Identify which cell holds the provided text, then report its (x, y) central coordinate. 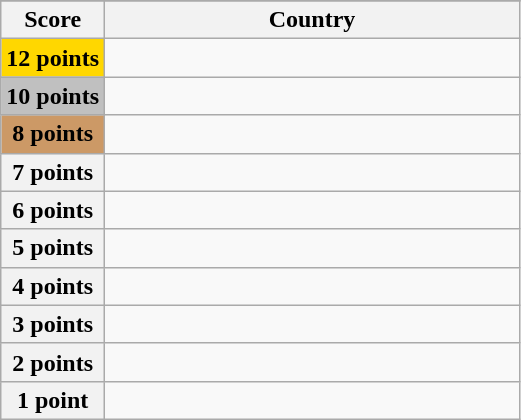
Country (312, 20)
7 points (53, 172)
3 points (53, 324)
10 points (53, 96)
8 points (53, 134)
2 points (53, 362)
4 points (53, 286)
1 point (53, 400)
6 points (53, 210)
12 points (53, 58)
5 points (53, 248)
Score (53, 20)
